Identify which cell holds the provided text, then report its (X, Y) central coordinate. 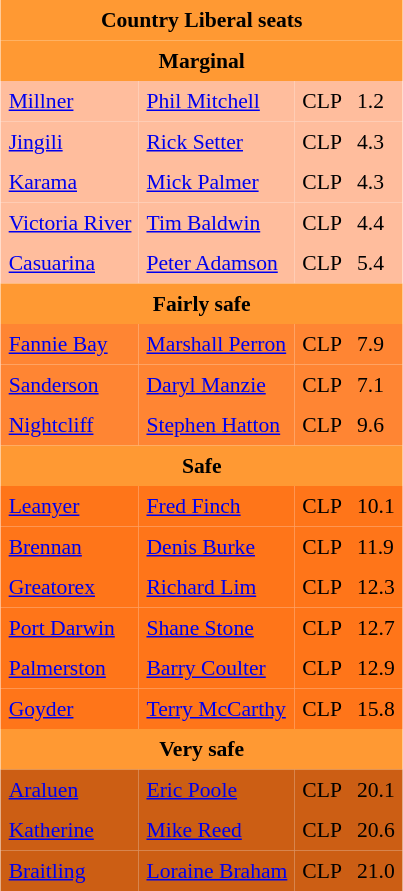
Mike Reed (217, 830)
20.6 (376, 830)
Richard Lim (217, 587)
Very safe (202, 749)
Marshall Perron (217, 344)
Millner (70, 101)
10.1 (376, 506)
Leanyer (70, 506)
Loraine Braham (217, 870)
Rick Setter (217, 141)
Shane Stone (217, 627)
Tim Baldwin (217, 222)
7.9 (376, 344)
Victoria River (70, 222)
Eric Poole (217, 789)
Katherine (70, 830)
Sanderson (70, 384)
Terry McCarthy (217, 708)
Peter Adamson (217, 263)
Safe (202, 465)
12.7 (376, 627)
Port Darwin (70, 627)
1.2 (376, 101)
Nightcliff (70, 425)
7.1 (376, 384)
Palmerston (70, 668)
21.0 (376, 870)
9.6 (376, 425)
4.4 (376, 222)
Fred Finch (217, 506)
Brennan (70, 546)
Fairly safe (202, 303)
5.4 (376, 263)
Mick Palmer (217, 182)
Braitling (70, 870)
Barry Coulter (217, 668)
Greatorex (70, 587)
Denis Burke (217, 546)
11.9 (376, 546)
Karama (70, 182)
Phil Mitchell (217, 101)
Casuarina (70, 263)
12.9 (376, 668)
12.3 (376, 587)
Goyder (70, 708)
20.1 (376, 789)
Fannie Bay (70, 344)
Stephen Hatton (217, 425)
15.8 (376, 708)
Jingili (70, 141)
Daryl Manzie (217, 384)
Country Liberal seats (202, 20)
Araluen (70, 789)
Marginal (202, 60)
